Detect which cell encompasses the target text, then output its (X, Y) center coordinate. 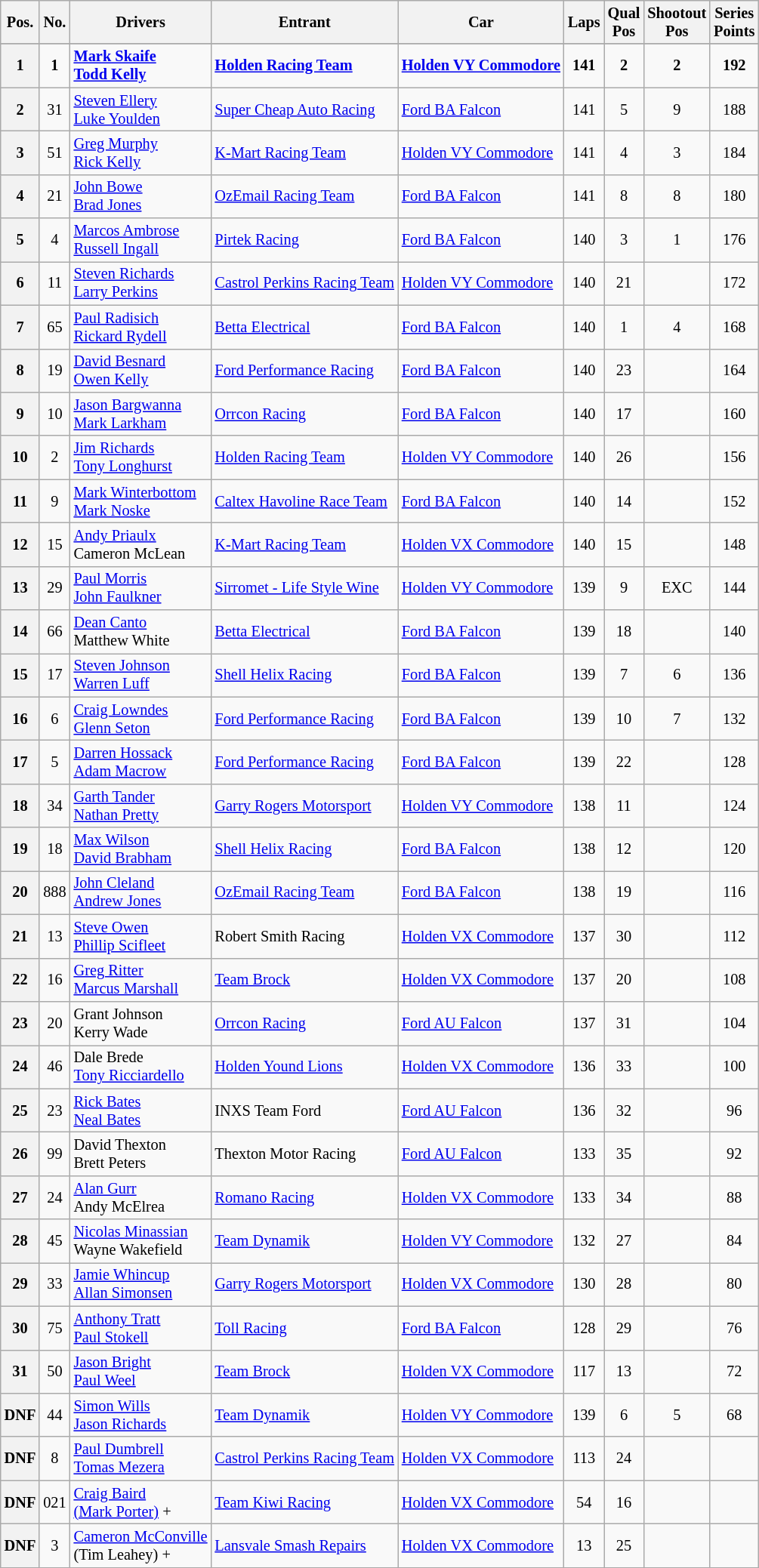
51 (54, 152)
96 (734, 1111)
Team Kiwi Racing (304, 1502)
Simon Wills Jason Richards (140, 1415)
32 (624, 1111)
Steven Ellery Luke Youlden (140, 109)
117 (585, 1372)
188 (734, 109)
152 (734, 501)
45 (54, 1241)
Entrant (304, 22)
68 (734, 1415)
75 (54, 1328)
76 (734, 1328)
172 (734, 283)
Toll Racing (304, 1328)
Robert Smith Racing (304, 936)
ShootoutPos (677, 22)
50 (54, 1372)
92 (734, 1154)
Jamie Whincup Allan Simonsen (140, 1284)
Holden Yound Lions (304, 1067)
Craig Baird (Mark Porter) + (140, 1502)
Lansvale Smash Repairs (304, 1545)
164 (734, 371)
No. (54, 22)
116 (734, 892)
QualPos (624, 22)
Rick Bates Neal Bates (140, 1111)
Steven Johnson Warren Luff (140, 675)
Dean Canto Matthew White (140, 632)
888 (54, 892)
David Besnard Owen Kelly (140, 371)
144 (734, 588)
160 (734, 414)
John Bowe Brad Jones (140, 196)
Paul Dumbrell Tomas Mezera (140, 1459)
Jim Richards Tony Longhurst (140, 457)
Steven Richards Larry Perkins (140, 283)
Craig Lowndes Glenn Seton (140, 719)
Garth Tander Nathan Pretty (140, 806)
124 (734, 806)
46 (54, 1067)
Pos. (20, 22)
Max Wilson David Brabham (140, 849)
INXS Team Ford (304, 1111)
100 (734, 1067)
Car (481, 22)
Thexton Motor Racing (304, 1154)
Cameron McConville (Tim Leahey) + (140, 1545)
35 (624, 1154)
Grant Johnson Kerry Wade (140, 1023)
David Thexton Brett Peters (140, 1154)
EXC (677, 588)
80 (734, 1284)
66 (54, 632)
99 (54, 1154)
130 (585, 1284)
Paul Morris John Faulkner (140, 588)
148 (734, 544)
120 (734, 849)
72 (734, 1372)
Alan Gurr Andy McElrea (140, 1197)
Mark Winterbottom Mark Noske (140, 501)
180 (734, 196)
Jason Bright Paul Weel (140, 1372)
Super Cheap Auto Racing (304, 109)
Marcos Ambrose Russell Ingall (140, 240)
176 (734, 240)
Andy Priaulx Cameron McLean (140, 544)
Darren Hossack Adam Macrow (140, 762)
Steve Owen Phillip Scifleet (140, 936)
Nicolas Minassian Wayne Wakefield (140, 1241)
Laps (585, 22)
104 (734, 1023)
021 (54, 1502)
84 (734, 1241)
John Cleland Andrew Jones (140, 892)
54 (585, 1502)
Greg Ritter Marcus Marshall (140, 980)
44 (54, 1415)
Romano Racing (304, 1197)
112 (734, 936)
Anthony Tratt Paul Stokell (140, 1328)
192 (734, 66)
Paul Radisich Rickard Rydell (140, 327)
SeriesPoints (734, 22)
Pirtek Racing (304, 240)
Caltex Havoline Race Team (304, 501)
Dale Brede Tony Ricciardello (140, 1067)
Mark Skaife Todd Kelly (140, 66)
Sirromet - Life Style Wine (304, 588)
65 (54, 327)
Jason Bargwanna Mark Larkham (140, 414)
156 (734, 457)
108 (734, 980)
113 (585, 1459)
168 (734, 327)
184 (734, 152)
88 (734, 1197)
Drivers (140, 22)
Greg Murphy Rick Kelly (140, 152)
